Pinpoint the cell where the given text exists, returning its (X, Y) midpoint coordinate. 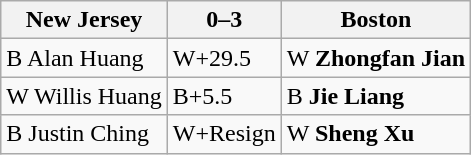
0–3 (224, 20)
W+29.5 (224, 58)
B Alan Huang (84, 58)
New Jersey (84, 20)
W Sheng Xu (376, 134)
B Jie Liang (376, 96)
B Justin Ching (84, 134)
Boston (376, 20)
W Willis Huang (84, 96)
W+Resign (224, 134)
B+5.5 (224, 96)
W Zhongfan Jian (376, 58)
